Return (x, y) of the center of cell containing provided text 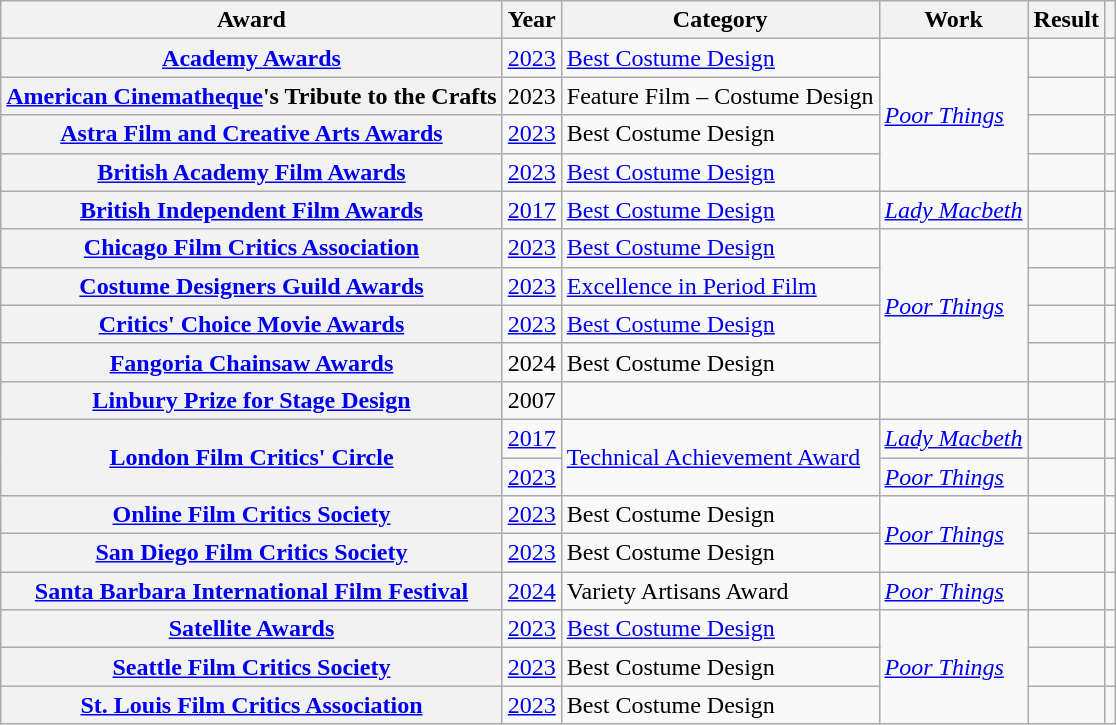
Excellence in Period Film (720, 286)
San Diego Film Critics Society (252, 553)
London Film Critics' Circle (252, 457)
St. Louis Film Critics Association (252, 705)
Result (1066, 20)
American Cinematheque's Tribute to the Crafts (252, 96)
Variety Artisans Award (720, 591)
Satellite Awards (252, 629)
Academy Awards (252, 58)
Year (532, 20)
Seattle Film Critics Society (252, 667)
Work (954, 20)
Critics' Choice Movie Awards (252, 324)
2007 (532, 400)
British Academy Film Awards (252, 172)
Category (720, 20)
Chicago Film Critics Association (252, 248)
Linbury Prize for Stage Design (252, 400)
Costume Designers Guild Awards (252, 286)
Feature Film – Costume Design (720, 96)
Astra Film and Creative Arts Awards (252, 134)
Fangoria Chainsaw Awards (252, 362)
Award (252, 20)
Santa Barbara International Film Festival (252, 591)
British Independent Film Awards (252, 210)
Technical Achievement Award (720, 457)
Online Film Critics Society (252, 515)
